For the text-containing cell, return its midpoint in [X, Y] coordinate format. 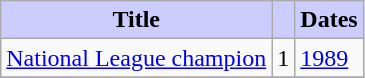
Title [136, 20]
Dates [329, 20]
National League champion [136, 58]
1 [284, 58]
1989 [329, 58]
